Search for the cell housing the specified text and yield its (X, Y) center coordinate. 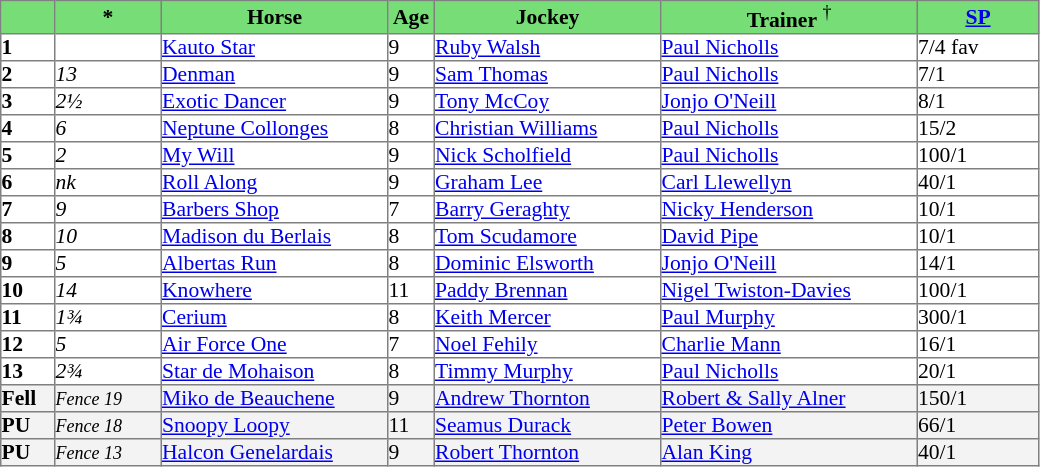
Age (411, 18)
Timmy Murphy (547, 370)
Graham Lee (547, 182)
SP (978, 18)
Fence 18 (108, 424)
Cerium (274, 316)
Sam Thomas (547, 74)
15/2 (978, 128)
Fence 19 (108, 398)
Exotic Dancer (274, 100)
7/4 fav (978, 46)
Nigel Twiston-Davies (789, 290)
2½ (108, 100)
Fence 13 (108, 452)
8/1 (978, 100)
Andrew Thornton (547, 398)
Paddy Brennan (547, 290)
Roll Along (274, 182)
Neptune Collonges (274, 128)
nk (108, 182)
Halcon Genelardais (274, 452)
3 (28, 100)
Alan King (789, 452)
4 (28, 128)
1¾ (108, 316)
Tony McCoy (547, 100)
Seamus Durack (547, 424)
Christian Williams (547, 128)
Denman (274, 74)
* (108, 18)
7/1 (978, 74)
150/1 (978, 398)
66/1 (978, 424)
Knowhere (274, 290)
My Will (274, 154)
Nicky Henderson (789, 208)
Snoopy Loopy (274, 424)
Paul Murphy (789, 316)
Trainer † (789, 18)
Kauto Star (274, 46)
1 (28, 46)
14/1 (978, 262)
Keith Mercer (547, 316)
Horse (274, 18)
Miko de Beauchene (274, 398)
Robert Thornton (547, 452)
Air Force One (274, 344)
Charlie Mann (789, 344)
Barbers Shop (274, 208)
14 (108, 290)
300/1 (978, 316)
20/1 (978, 370)
Peter Bowen (789, 424)
Madison du Berlais (274, 236)
Dominic Elsworth (547, 262)
16/1 (978, 344)
Jockey (547, 18)
2¾ (108, 370)
Carl Llewellyn (789, 182)
12 (28, 344)
Tom Scudamore (547, 236)
David Pipe (789, 236)
Robert & Sally Alner (789, 398)
Albertas Run (274, 262)
Star de Mohaison (274, 370)
Barry Geraghty (547, 208)
Ruby Walsh (547, 46)
Nick Scholfield (547, 154)
Fell (28, 398)
Noel Fehily (547, 344)
